Identify which cell holds the provided text, then report its [X, Y] central coordinate. 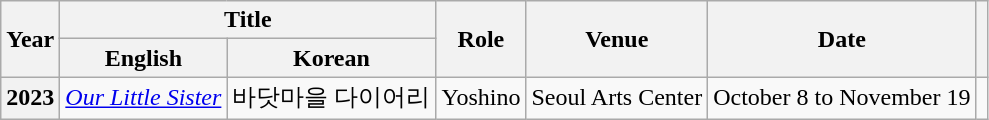
Korean [332, 58]
Year [30, 39]
바닷마을 다이어리 [332, 98]
English [144, 58]
Title [248, 20]
Our Little Sister [144, 98]
2023 [30, 98]
October 8 to November 19 [842, 98]
Yoshino [481, 98]
Date [842, 39]
Venue [617, 39]
Role [481, 39]
Seoul Arts Center [617, 98]
